Search for the cell housing the specified text and yield its (X, Y) center coordinate. 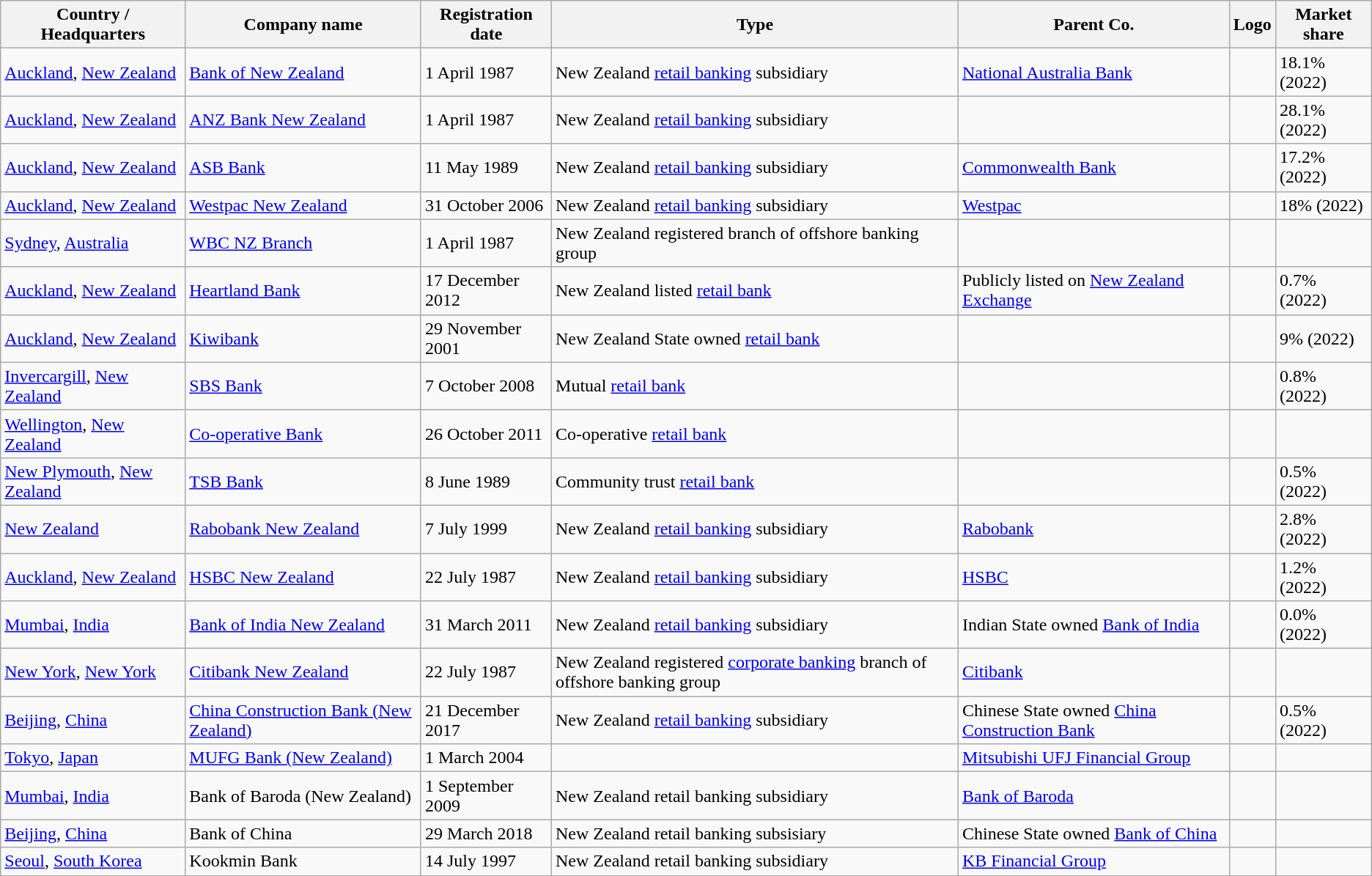
New York, New York (93, 673)
Commonwealth Bank (1093, 167)
Rabobank New Zealand (303, 529)
Country / Headquarters (93, 25)
WBC NZ Branch (303, 243)
Sydney, Australia (93, 243)
Market share (1324, 25)
1.2% (2022) (1324, 576)
14 July 1997 (486, 861)
8 June 1989 (486, 481)
Bank of Baroda (1093, 796)
Invercargill, New Zealand (93, 386)
1 September 2009 (486, 796)
31 October 2006 (486, 205)
Mitsubishi UFJ Financial Group (1093, 758)
Westpac New Zealand (303, 205)
China Construction Bank (New Zealand) (303, 720)
New Zealand State owned retail bank (755, 339)
Seoul, South Korea (93, 861)
New Zealand registered branch of offshore banking group (755, 243)
Citibank (1093, 673)
HSBC New Zealand (303, 576)
28.1% (2022) (1324, 120)
2.8% (2022) (1324, 529)
Tokyo, Japan (93, 758)
Chinese State owned Bank of China (1093, 833)
Logo (1252, 25)
HSBC (1093, 576)
Chinese State owned China Construction Bank (1093, 720)
Kookmin Bank (303, 861)
Westpac (1093, 205)
Registration date (486, 25)
9% (2022) (1324, 339)
17 December 2012 (486, 290)
Bank of New Zealand (303, 72)
Rabobank (1093, 529)
ANZ Bank New Zealand (303, 120)
26 October 2011 (486, 434)
Indian State owned Bank of India (1093, 625)
Wellington, New Zealand (93, 434)
0.7% (2022) (1324, 290)
11 May 1989 (486, 167)
New Plymouth, New Zealand (93, 481)
New Zealand retail banking subsisiary (755, 833)
New Zealand (93, 529)
Bank of China (303, 833)
MUFG Bank (New Zealand) (303, 758)
Mutual retail bank (755, 386)
Company name (303, 25)
Co-operative Bank (303, 434)
TSB Bank (303, 481)
18.1% (2022) (1324, 72)
Bank of India New Zealand (303, 625)
Heartland Bank (303, 290)
ASB Bank (303, 167)
SBS Bank (303, 386)
Co-operative retail bank (755, 434)
7 July 1999 (486, 529)
29 November 2001 (486, 339)
Type (755, 25)
0.8% (2022) (1324, 386)
Kiwibank (303, 339)
Citibank New Zealand (303, 673)
Bank of Baroda (New Zealand) (303, 796)
New Zealand registered corporate banking branch of offshore banking group (755, 673)
7 October 2008 (486, 386)
17.2% (2022) (1324, 167)
0.0% (2022) (1324, 625)
Parent Co. (1093, 25)
Publicly listed on New Zealand Exchange (1093, 290)
31 March 2011 (486, 625)
1 March 2004 (486, 758)
21 December 2017 (486, 720)
New Zealand listed retail bank (755, 290)
29 March 2018 (486, 833)
National Australia Bank (1093, 72)
KB Financial Group (1093, 861)
18% (2022) (1324, 205)
Community trust retail bank (755, 481)
